For the text-containing cell, return its midpoint in [x, y] coordinate format. 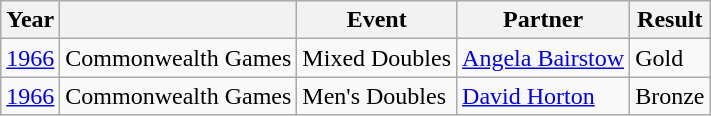
Bronze [670, 96]
Partner [544, 20]
David Horton [544, 96]
Year [30, 20]
Angela Bairstow [544, 58]
Gold [670, 58]
Result [670, 20]
Mixed Doubles [377, 58]
Event [377, 20]
Men's Doubles [377, 96]
